From the cell containing the given text, extract its center point as (X, Y) coordinate. 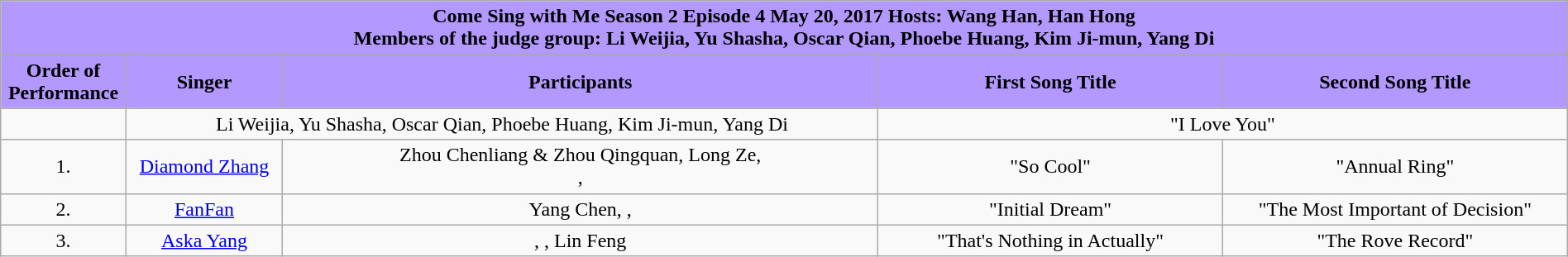
Zhou Chenliang & Zhou Qingquan, Long Ze, , (581, 167)
, , Lin Feng (581, 240)
1. (64, 167)
First Song Title (1050, 81)
Aska Yang (203, 240)
"So Cool" (1050, 167)
FanFan (203, 209)
"The Most Important of Decision" (1394, 209)
Yang Chen, , (581, 209)
Second Song Title (1394, 81)
Li Weijia, Yu Shasha, Oscar Qian, Phoebe Huang, Kim Ji-mun, Yang Di (501, 124)
Order of Performance (64, 81)
"That's Nothing in Actually" (1050, 240)
3. (64, 240)
Diamond Zhang (203, 167)
Singer (203, 81)
"Initial Dream" (1050, 209)
"I Love You" (1223, 124)
"Annual Ring" (1394, 167)
2. (64, 209)
"The Rove Record" (1394, 240)
Participants (581, 81)
